Extract the (x, y) coordinate from the center of the cell holding the provided text.  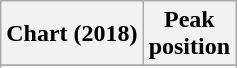
Chart (2018) (72, 34)
Peak position (189, 34)
